Scan for the cell matching the given text and deliver its (X, Y) coordinate at center. 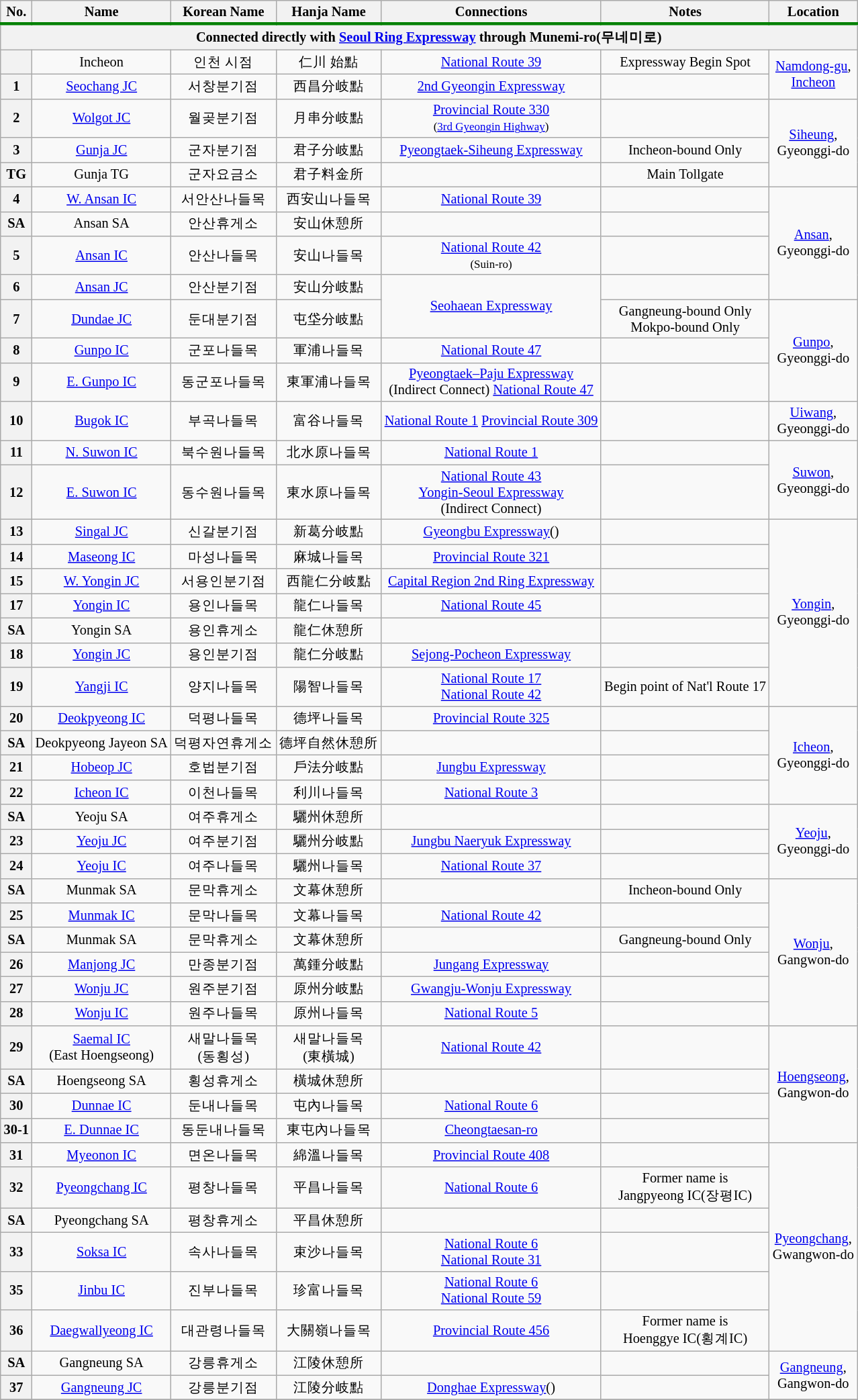
Siheung,Gyeonggi-do (814, 142)
30 (16, 1105)
20 (16, 718)
25 (16, 915)
Gunja JC (102, 150)
동군포나들목 (224, 382)
Deokpyeong IC (102, 718)
32 (16, 1187)
Gangneung-bound OnlyMokpo-bound Only (685, 319)
驪州休憩所 (329, 816)
부곡나들목 (224, 421)
Maseong IC (102, 556)
Provincial Route 408 (491, 1155)
西昌分岐點 (329, 86)
이천나들목 (224, 792)
Namdong-gu, Incheon (814, 74)
德坪自然休憩所 (329, 743)
月串分岐點 (329, 118)
호법분기점 (224, 767)
麻城나들목 (329, 556)
龍仁休憩所 (329, 630)
Former name isJangpyeong IC(장평IC) (685, 1187)
E. Suwon IC (102, 492)
Former name isHoenggye IC(횡계IC) (685, 1331)
동둔내나들목 (224, 1131)
5 (16, 255)
原州分岐點 (329, 988)
9 (16, 382)
National Route 3 (491, 792)
2 (16, 118)
용인휴게소 (224, 630)
Yeoju SA (102, 816)
Dundae JC (102, 319)
Provincial Route 321 (491, 556)
덕평나들목 (224, 718)
富谷나들목 (329, 421)
새말나들목(東橫城) (329, 1047)
Singal JC (102, 532)
W. Ansan IC (102, 199)
Wolgot JC (102, 118)
橫城休憩所 (329, 1081)
31 (16, 1155)
8 (16, 351)
28 (16, 1014)
양지나들목 (224, 686)
龍仁分岐點 (329, 655)
屯垈分岐點 (329, 319)
Capital Region 2nd Ring Expressway (491, 581)
軍浦나들목 (329, 351)
여주휴게소 (224, 816)
마성나들목 (224, 556)
安山休憩所 (329, 224)
東水原나들목 (329, 492)
용인분기점 (224, 655)
Incheon (102, 62)
Yongin JC (102, 655)
23 (16, 841)
Gangneung,Gangwon-do (814, 1375)
東軍浦나들목 (329, 382)
1 (16, 86)
Expressway Begin Spot (685, 62)
Gwangju-Wonju Expressway (491, 988)
Pyeongtaek-Siheung Expressway (491, 150)
Name (102, 12)
西龍仁分岐點 (329, 581)
둔내나들목 (224, 1105)
Manjong JC (102, 964)
19 (16, 686)
Jungang Expressway (491, 964)
속사나들목 (224, 1252)
면온나들목 (224, 1155)
4 (16, 199)
北水原나들목 (329, 453)
Pyeongchang SA (102, 1221)
Jungbu Naeryuk Expressway (491, 841)
2nd Gyeongin Expressway (491, 86)
Uiwang,Gyeonggi-do (814, 421)
Seochang JC (102, 86)
E. Gunpo IC (102, 382)
Soksa IC (102, 1252)
Gyeongbu Expressway() (491, 532)
서창분기점 (224, 86)
利川나들목 (329, 792)
강릉분기점 (224, 1387)
덕평자연휴게소 (224, 743)
12 (16, 492)
14 (16, 556)
13 (16, 532)
새말나들목(동횡성) (224, 1047)
Jungbu Expressway (491, 767)
Gangneung SA (102, 1363)
Pyeongtaek–Paju Expressway(Indirect Connect) National Route 47 (491, 382)
26 (16, 964)
Yongin, Gyeonggi-do (814, 613)
29 (16, 1047)
Wonju,Gangwon-do (814, 952)
Hanja Name (329, 12)
新葛分岐點 (329, 532)
Gunpo IC (102, 351)
북수원나들목 (224, 453)
Myeonon IC (102, 1155)
평창휴게소 (224, 1221)
Wonju JC (102, 988)
원주나들목 (224, 1014)
Wonju IC (102, 1014)
西安山나들목 (329, 199)
文幕나들목 (329, 915)
Gunpo, Gyeonggi-do (814, 351)
君子分岐點 (329, 150)
Yeoju IC (102, 866)
W. Yongin JC (102, 581)
National Route 47 (491, 351)
Seohaean Expressway (491, 306)
德坪나들목 (329, 718)
Gangneung JC (102, 1387)
Dunnae IC (102, 1105)
월곶분기점 (224, 118)
Daegwallyeong IC (102, 1331)
7 (16, 319)
용인나들목 (224, 606)
Cheongtaesan-ro (491, 1131)
안산분기점 (224, 287)
屯內나들목 (329, 1105)
22 (16, 792)
National Route 45 (491, 606)
大關嶺나들목 (329, 1331)
33 (16, 1252)
原州나들목 (329, 1014)
Saemal IC(East Hoengseong) (102, 1047)
Pyeongchang IC (102, 1187)
Ansan SA (102, 224)
National Route 43 Yongin-Seoul Expressway(Indirect Connect) (491, 492)
17 (16, 606)
National Route 1 Provincial Route 309 (491, 421)
珍富나들목 (329, 1291)
綿溫나들목 (329, 1155)
Deokpyeong Jayeon SA (102, 743)
Yeoju,Gyeonggi-do (814, 841)
萬鍾分岐點 (329, 964)
6 (16, 287)
27 (16, 988)
인천 시점 (224, 62)
안산휴게소 (224, 224)
대관령나들목 (224, 1331)
Gangneung-bound Only (685, 940)
24 (16, 866)
平昌休憩所 (329, 1221)
驪州分岐點 (329, 841)
N. Suwon IC (102, 453)
TG (16, 175)
陽智나들목 (329, 686)
강릉휴게소 (224, 1363)
Ansan JC (102, 287)
束沙나들목 (329, 1252)
E. Dunnae IC (102, 1131)
Ansan,Gyeonggi-do (814, 243)
21 (16, 767)
戶法分岐點 (329, 767)
江陵休憩所 (329, 1363)
15 (16, 581)
Bugok IC (102, 421)
National Route 37 (491, 866)
군포나들목 (224, 351)
문막나들목 (224, 915)
龍仁나들목 (329, 606)
서용인분기점 (224, 581)
Connections (491, 12)
Hoengseong SA (102, 1081)
Location (814, 12)
18 (16, 655)
Korean Name (224, 12)
Sejong-Pocheon Expressway (491, 655)
원주분기점 (224, 988)
30-1 (16, 1131)
횡성휴게소 (224, 1081)
Yongin SA (102, 630)
평창나들목 (224, 1187)
Suwon,Gyeonggi-do (814, 479)
Yangji IC (102, 686)
여주나들목 (224, 866)
Main Tollgate (685, 175)
여주분기점 (224, 841)
Yeoju JC (102, 841)
Munmak IC (102, 915)
35 (16, 1291)
安山나들목 (329, 255)
東屯內나들목 (329, 1131)
36 (16, 1331)
Yongin IC (102, 606)
National Route 5 (491, 1014)
10 (16, 421)
37 (16, 1387)
만종분기점 (224, 964)
Hoengseong,Gangwon-do (814, 1084)
驪州나들목 (329, 866)
11 (16, 453)
平昌나들목 (329, 1187)
3 (16, 150)
진부나들목 (224, 1291)
Begin point of Nat'l Route 17 (685, 686)
Connected directly with Seoul Ring Expressway through Munemi-ro(무네미로) (429, 37)
Ansan IC (102, 255)
仁川 始點 (329, 62)
군자요금소 (224, 175)
National Route 6 National Route 31 (491, 1252)
Icheon, Gyeonggi-do (814, 755)
National Route 6 National Route 59 (491, 1291)
安山分岐點 (329, 287)
Jinbu IC (102, 1291)
Pyeongchang,Gwangwon-do (814, 1246)
Donghae Expressway() (491, 1387)
National Route 17National Route 42 (491, 686)
National Route 1 (491, 453)
신갈분기점 (224, 532)
Gunja TG (102, 175)
National Route 42(Suin-ro) (491, 255)
江陵分岐點 (329, 1387)
군자분기점 (224, 150)
둔대분기점 (224, 319)
Hobeop JC (102, 767)
안산나들목 (224, 255)
No. (16, 12)
서안산나들목 (224, 199)
Provincial Route 325 (491, 718)
Icheon IC (102, 792)
동수원나들목 (224, 492)
君子料金所 (329, 175)
Notes (685, 12)
Provincial Route 330(3rd Gyeongin Highway) (491, 118)
Provincial Route 456 (491, 1331)
